Find where the given text appears and provide that cell's center as (X, Y) coordinate. 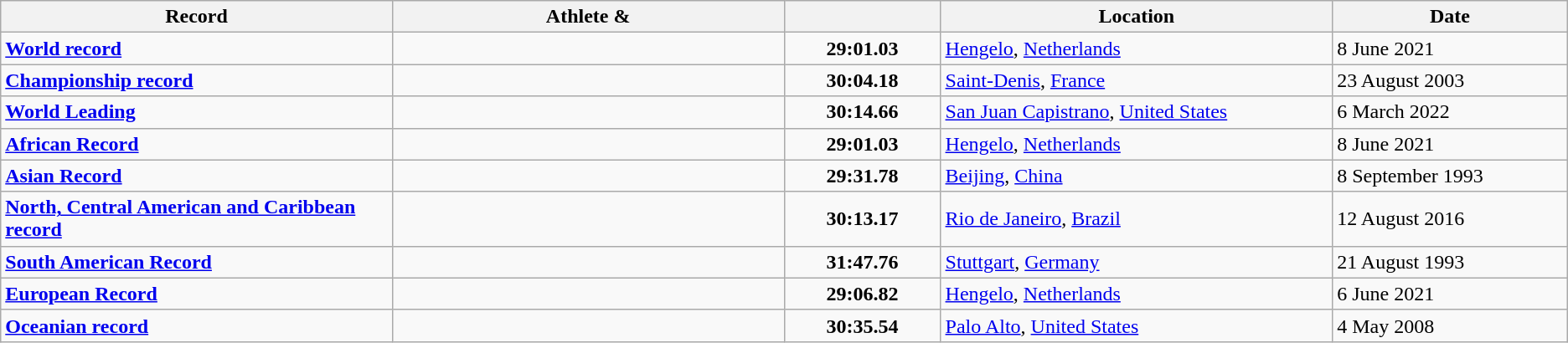
Rio de Janeiro, Brazil (1137, 219)
4 May 2008 (1451, 325)
Beijing, China (1137, 176)
29:06.82 (863, 294)
World record (197, 49)
30:35.54 (863, 325)
6 March 2022 (1451, 112)
Saint-Denis, France (1137, 80)
European Record (197, 294)
San Juan Capistrano, United States (1137, 112)
12 August 2016 (1451, 219)
6 June 2021 (1451, 294)
Asian Record (197, 176)
8 September 1993 (1451, 176)
Location (1137, 17)
29:31.78 (863, 176)
Palo Alto, United States (1137, 325)
World Leading (197, 112)
Record (197, 17)
21 August 1993 (1451, 262)
Stuttgart, Germany (1137, 262)
Oceanian record (197, 325)
Date (1451, 17)
Championship record (197, 80)
Athlete & (588, 17)
African Record (197, 144)
North, Central American and Caribbean record (197, 219)
30:04.18 (863, 80)
30:13.17 (863, 219)
30:14.66 (863, 112)
31:47.76 (863, 262)
South American Record (197, 262)
23 August 2003 (1451, 80)
